Return the [x, y] coordinate for the center point of the cell that contains the specified text.  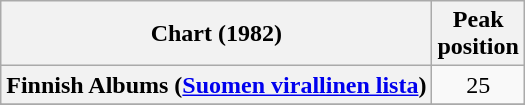
Finnish Albums (Suomen virallinen lista) [216, 85]
25 [478, 85]
Chart (1982) [216, 34]
Peakposition [478, 34]
